For the text-containing cell, return its midpoint in [x, y] coordinate format. 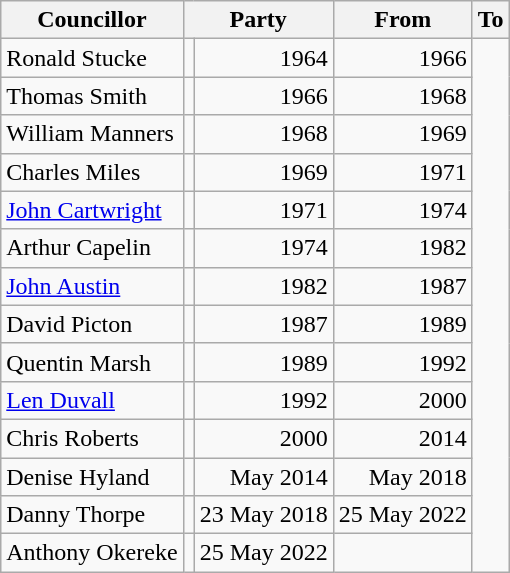
William Manners [92, 134]
Charles Miles [92, 172]
Danny Thorpe [92, 515]
Ronald Stucke [92, 58]
David Picton [92, 324]
23 May 2018 [264, 515]
Party [258, 20]
John Cartwright [92, 210]
John Austin [92, 286]
Councillor [92, 20]
May 2014 [264, 477]
1964 [264, 58]
Len Duvall [92, 400]
May 2018 [402, 477]
Quentin Marsh [92, 362]
Arthur Capelin [92, 248]
From [402, 20]
Chris Roberts [92, 438]
2014 [402, 438]
Denise Hyland [92, 477]
Anthony Okereke [92, 553]
Thomas Smith [92, 96]
To [490, 20]
